Return the (X, Y) coordinate for the center point of the cell that contains the specified text.  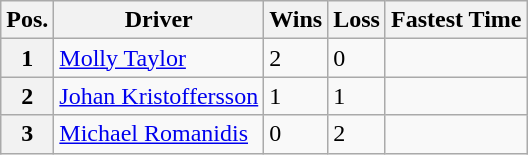
Johan Kristoffersson (159, 96)
Wins (296, 20)
Driver (159, 20)
Fastest Time (456, 20)
Pos. (28, 20)
3 (28, 134)
Loss (357, 20)
Michael Romanidis (159, 134)
Molly Taylor (159, 58)
